Determine the [X, Y] coordinate at the center of the cell enclosing the given text.  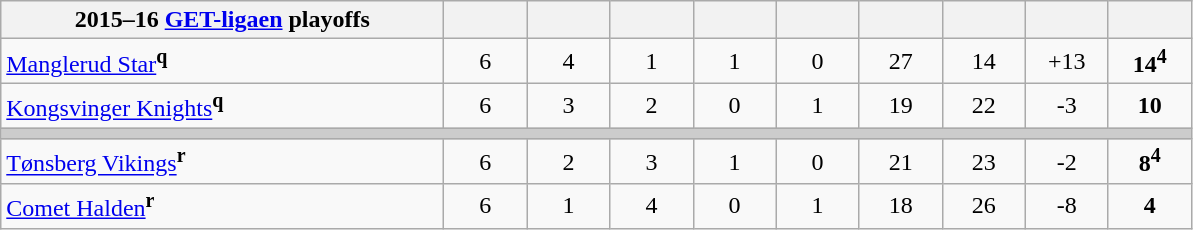
Manglerud Starq [222, 62]
-2 [1066, 162]
22 [984, 106]
84 [1150, 162]
14 [984, 62]
27 [900, 62]
18 [900, 206]
19 [900, 106]
2015–16 GET-ligaen playoffs [222, 20]
10 [1150, 106]
144 [1150, 62]
23 [984, 162]
21 [900, 162]
Kongsvinger Knightsq [222, 106]
-8 [1066, 206]
Tønsberg Vikingsr [222, 162]
26 [984, 206]
+13 [1066, 62]
-3 [1066, 106]
Comet Haldenr [222, 206]
